Provide the (x, y) coordinate of the cell's center where the given text is located.  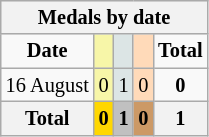
Medals by date (104, 17)
16 August (48, 85)
Date (48, 51)
